For the text-containing cell, return its midpoint in [x, y] coordinate format. 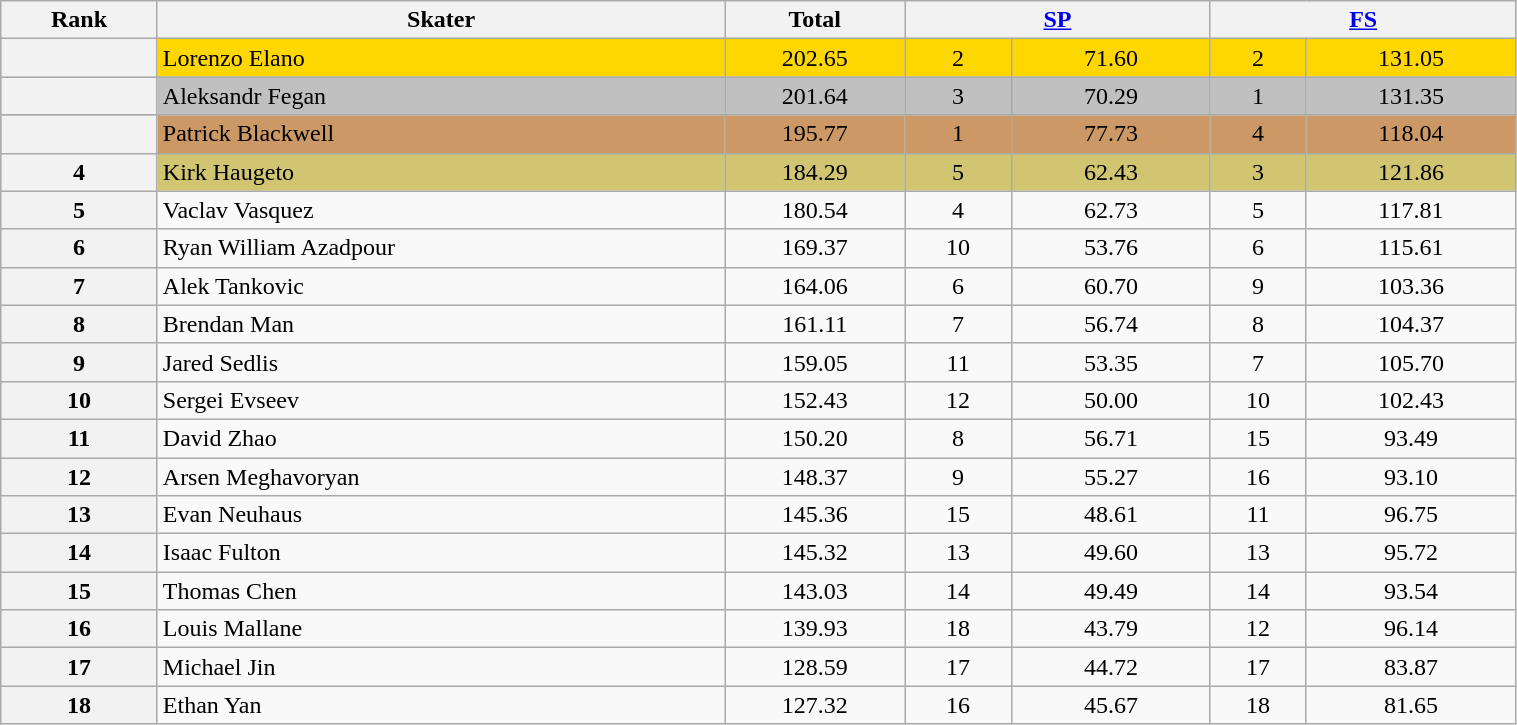
FS [1363, 20]
Thomas Chen [441, 591]
93.10 [1411, 477]
93.49 [1411, 438]
104.37 [1411, 324]
115.61 [1411, 248]
Skater [441, 20]
121.86 [1411, 172]
81.65 [1411, 705]
62.43 [1112, 172]
152.43 [815, 400]
Vaclav Vasquez [441, 210]
102.43 [1411, 400]
96.14 [1411, 629]
96.75 [1411, 515]
159.05 [815, 362]
103.36 [1411, 286]
49.49 [1112, 591]
150.20 [815, 438]
David Zhao [441, 438]
Louis Mallane [441, 629]
50.00 [1112, 400]
Alek Tankovic [441, 286]
Aleksandr Fegan [441, 96]
139.93 [815, 629]
71.60 [1112, 58]
Patrick Blackwell [441, 134]
184.29 [815, 172]
118.04 [1411, 134]
145.36 [815, 515]
202.65 [815, 58]
53.76 [1112, 248]
169.37 [815, 248]
148.37 [815, 477]
161.11 [815, 324]
131.35 [1411, 96]
Ethan Yan [441, 705]
Sergei Evseev [441, 400]
60.70 [1112, 286]
Brendan Man [441, 324]
Evan Neuhaus [441, 515]
Lorenzo Elano [441, 58]
93.54 [1411, 591]
49.60 [1112, 553]
143.03 [815, 591]
131.05 [1411, 58]
117.81 [1411, 210]
77.73 [1112, 134]
180.54 [815, 210]
62.73 [1112, 210]
127.32 [815, 705]
164.06 [815, 286]
201.64 [815, 96]
Ryan William Azadpour [441, 248]
SP [1058, 20]
Isaac Fulton [441, 553]
95.72 [1411, 553]
83.87 [1411, 667]
70.29 [1112, 96]
Michael Jin [441, 667]
48.61 [1112, 515]
105.70 [1411, 362]
55.27 [1112, 477]
45.67 [1112, 705]
195.77 [815, 134]
Rank [80, 20]
Total [815, 20]
Arsen Meghavoryan [441, 477]
Jared Sedlis [441, 362]
128.59 [815, 667]
44.72 [1112, 667]
145.32 [815, 553]
56.74 [1112, 324]
Kirk Haugeto [441, 172]
43.79 [1112, 629]
56.71 [1112, 438]
53.35 [1112, 362]
